Return the (X, Y) coordinate for the center point of the cell that contains the specified text.  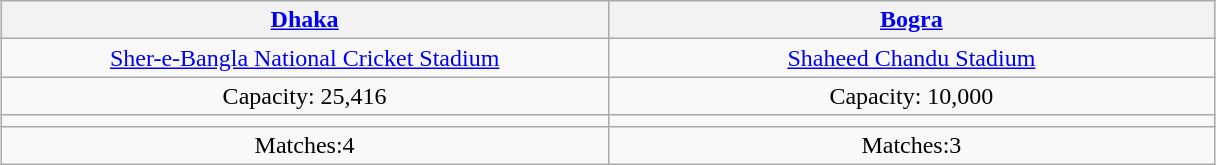
Matches:4 (304, 145)
Capacity: 25,416 (304, 96)
Shaheed Chandu Stadium (912, 58)
Dhaka (304, 20)
Matches:3 (912, 145)
Capacity: 10,000 (912, 96)
Bogra (912, 20)
Sher-e-Bangla National Cricket Stadium (304, 58)
